From the cell containing the given text, extract its center point as (x, y) coordinate. 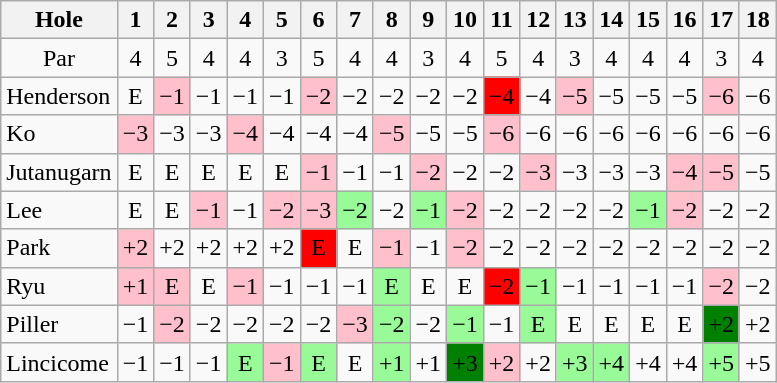
Ko (59, 134)
Lee (59, 210)
Henderson (59, 96)
12 (538, 20)
8 (392, 20)
15 (648, 20)
17 (722, 20)
10 (466, 20)
6 (318, 20)
Piller (59, 324)
18 (758, 20)
7 (356, 20)
Par (59, 58)
14 (612, 20)
Hole (59, 20)
11 (502, 20)
16 (684, 20)
Park (59, 248)
Jutanugarn (59, 172)
2 (172, 20)
13 (574, 20)
9 (428, 20)
1 (136, 20)
Lincicome (59, 362)
Ryu (59, 286)
